Scan for the cell matching the given text and deliver its (x, y) coordinate at center. 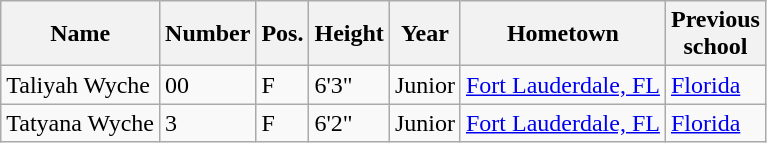
Hometown (562, 34)
Previousschool (715, 34)
Height (349, 34)
Pos. (282, 34)
Tatyana Wyche (80, 123)
Number (208, 34)
6'2" (349, 123)
Name (80, 34)
6'3" (349, 85)
00 (208, 85)
3 (208, 123)
Year (424, 34)
Taliyah Wyche (80, 85)
